Identify which cell holds the provided text, then report its [X, Y] central coordinate. 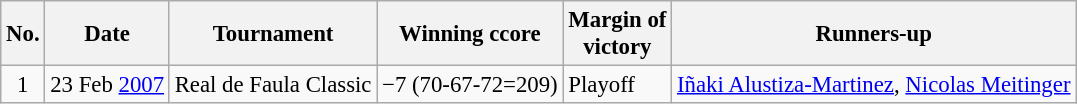
23 Feb 2007 [107, 85]
Tournament [272, 34]
Winning ccore [470, 34]
Date [107, 34]
Playoff [618, 85]
−7 (70-67-72=209) [470, 85]
Real de Faula Classic [272, 85]
Runners-up [874, 34]
Iñaki Alustiza-Martinez, Nicolas Meitinger [874, 85]
1 [23, 85]
Margin ofvictory [618, 34]
No. [23, 34]
